Capture the cell that displays the provided text and extract its [X, Y] central coordinate. 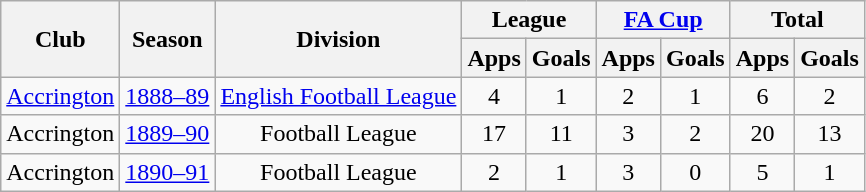
6 [762, 96]
1889–90 [168, 134]
Season [168, 39]
League [529, 20]
17 [494, 134]
20 [762, 134]
1888–89 [168, 96]
FA Cup [663, 20]
0 [695, 172]
13 [830, 134]
11 [561, 134]
Club [60, 39]
4 [494, 96]
Division [338, 39]
5 [762, 172]
Total [797, 20]
English Football League [338, 96]
1890–91 [168, 172]
